Find where the given text appears and provide that cell's center as (X, Y) coordinate. 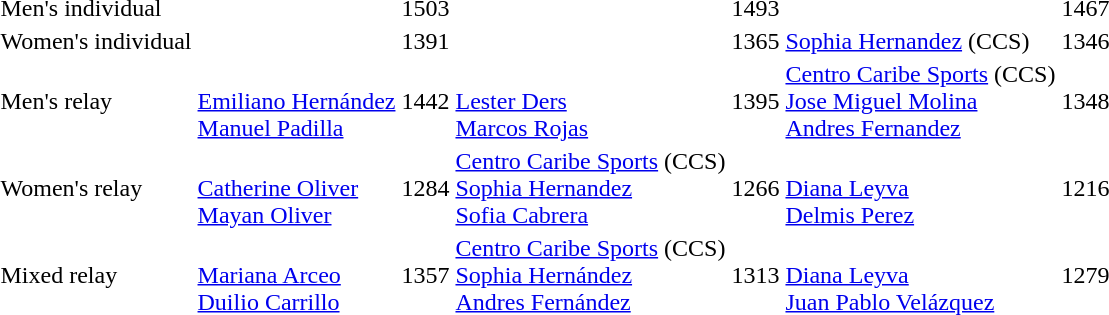
1365 (756, 41)
Lester DersMarcos Rojas (590, 101)
Centro Caribe Sports (CCS)Sophia HernandezSofia Cabrera (590, 188)
1442 (426, 101)
Emiliano HernándezManuel Padilla (296, 101)
1266 (756, 188)
Centro Caribe Sports (CCS)Jose Miguel MolinaAndres Fernandez (920, 101)
1395 (756, 101)
Sophia Hernandez (CCS) (920, 41)
1284 (426, 188)
1391 (426, 41)
Catherine OliverMayan Oliver (296, 188)
Diana LeyvaDelmis Perez (920, 188)
